Scan for the cell matching the given text and deliver its (X, Y) coordinate at center. 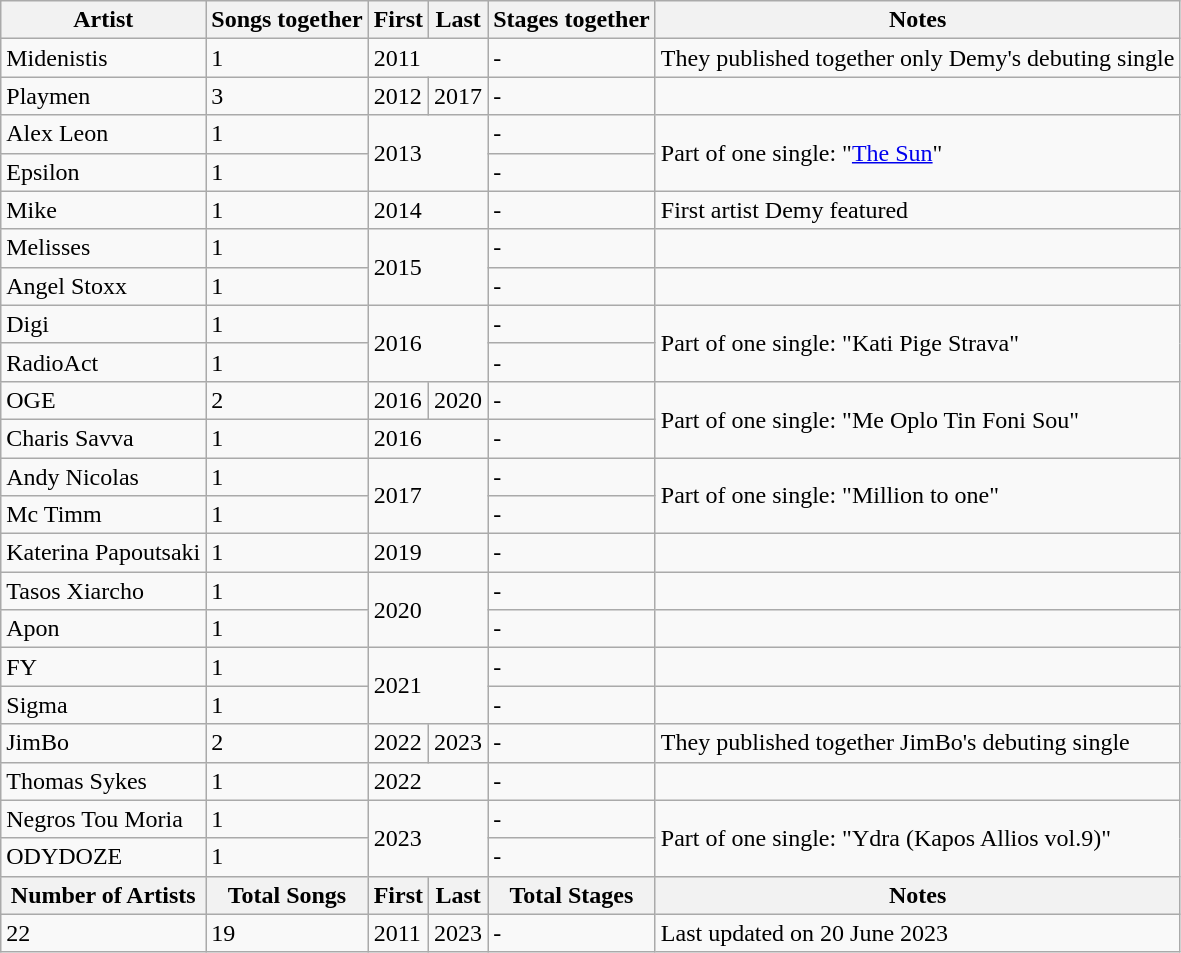
2014 (428, 210)
Negros Tou Moria (104, 819)
Angel Stoxx (104, 286)
Melisses (104, 248)
Playmen (104, 96)
Artist (104, 20)
Sigma (104, 705)
JimBo (104, 743)
Part of one single: "Me Oplo Tin Foni Sou" (918, 419)
2021 (428, 686)
Katerina Papoutsaki (104, 553)
2013 (428, 153)
2015 (428, 267)
RadioAct (104, 362)
Last updated on 20 June 2023 (918, 933)
Part of one single: "The Sun" (918, 153)
19 (287, 933)
Thomas Sykes (104, 781)
Charis Savva (104, 438)
OGE (104, 400)
They published together JimBo's debuting single (918, 743)
3 (287, 96)
2012 (398, 96)
2019 (428, 553)
Part of one single: "Kati Pige Strava" (918, 343)
22 (104, 933)
Total Songs (287, 895)
Total Stages (572, 895)
Songs together (287, 20)
ODYDOZE (104, 857)
Tasos Xiarcho (104, 591)
Midenistis (104, 58)
They published together only Demy's debuting single (918, 58)
Stages together (572, 20)
Part of one single: "Million to one" (918, 496)
Alex Leon (104, 134)
First artist Demy featured (918, 210)
Mc Timm (104, 515)
Apon (104, 629)
Number of Artists (104, 895)
FY (104, 667)
Andy Nicolas (104, 477)
Epsilon (104, 172)
Digi (104, 324)
Mike (104, 210)
Part of one single: "Ydra (Kapos Allios vol.9)" (918, 838)
